Scan for the cell matching the given text and deliver its [X, Y] coordinate at center. 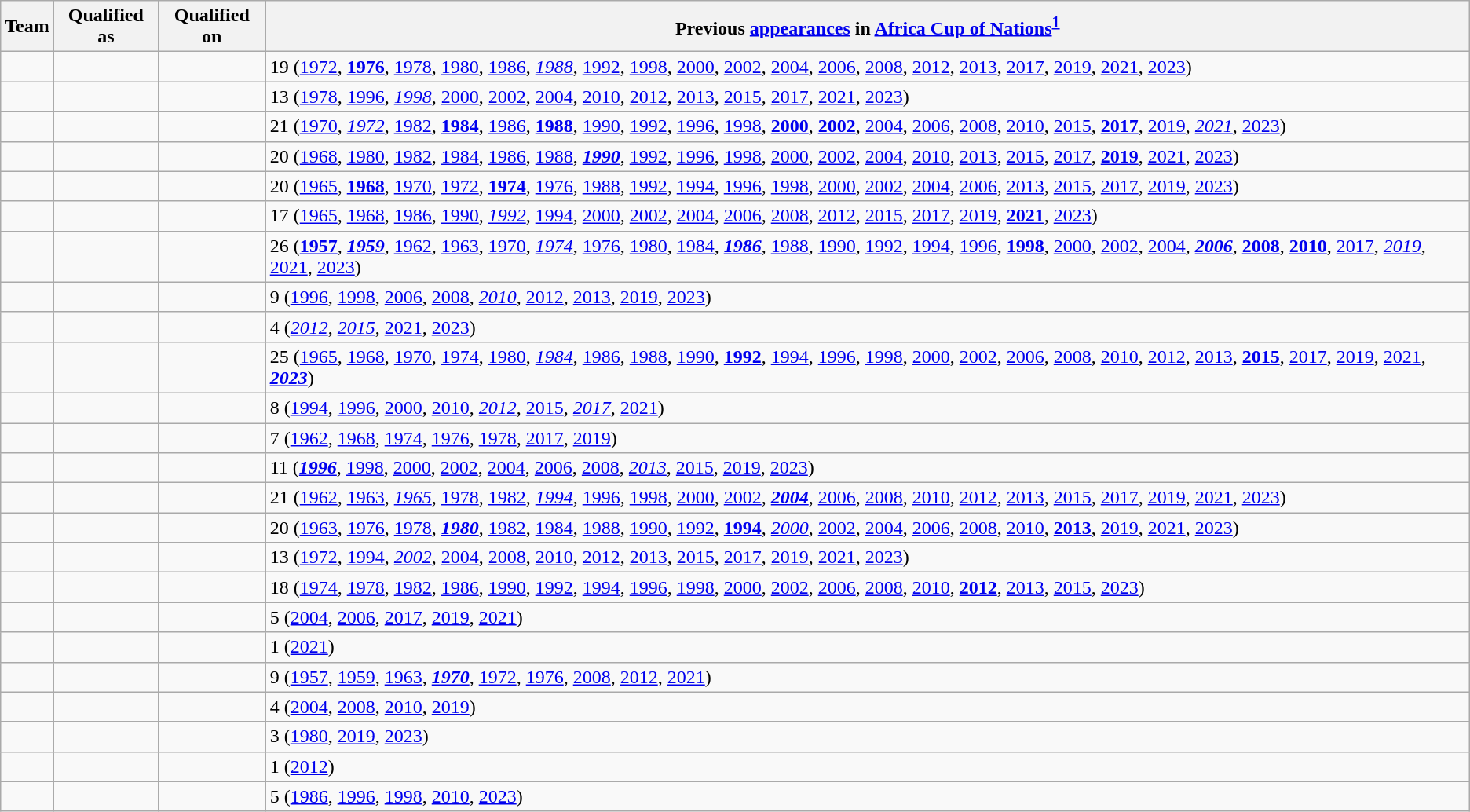
13 (1978, 1996, 1998, 2000, 2002, 2004, 2010, 2012, 2013, 2015, 2017, 2021, 2023) [867, 97]
7 (1962, 1968, 1974, 1976, 1978, 2017, 2019) [867, 437]
5 (2004, 2006, 2017, 2019, 2021) [867, 617]
9 (1957, 1959, 1963, 1970, 1972, 1976, 2008, 2012, 2021) [867, 677]
5 (1986, 1996, 1998, 2010, 2023) [867, 796]
20 (1968, 1980, 1982, 1984, 1986, 1988, 1990, 1992, 1996, 1998, 2000, 2002, 2004, 2010, 2013, 2015, 2017, 2019, 2021, 2023) [867, 156]
9 (1996, 1998, 2006, 2008, 2010, 2012, 2013, 2019, 2023) [867, 297]
11 (1996, 1998, 2000, 2002, 2004, 2006, 2008, 2013, 2015, 2019, 2023) [867, 468]
18 (1974, 1978, 1982, 1986, 1990, 1992, 1994, 1996, 1998, 2000, 2002, 2006, 2008, 2010, 2012, 2013, 2015, 2023) [867, 587]
4 (2004, 2008, 2010, 2019) [867, 707]
Qualified as [105, 27]
Team [27, 27]
17 (1965, 1968, 1986, 1990, 1992, 1994, 2000, 2002, 2004, 2006, 2008, 2012, 2015, 2017, 2019, 2021, 2023) [867, 216]
13 (1972, 1994, 2002, 2004, 2008, 2010, 2012, 2013, 2015, 2017, 2019, 2021, 2023) [867, 558]
19 (1972, 1976, 1978, 1980, 1986, 1988, 1992, 1998, 2000, 2002, 2004, 2006, 2008, 2012, 2013, 2017, 2019, 2021, 2023) [867, 67]
20 (1963, 1976, 1978, 1980, 1982, 1984, 1988, 1990, 1992, 1994, 2000, 2002, 2004, 2006, 2008, 2010, 2013, 2019, 2021, 2023) [867, 528]
4 (2012, 2015, 2021, 2023) [867, 327]
3 (1980, 2019, 2023) [867, 737]
Previous appearances in Africa Cup of Nations1 [867, 27]
21 (1962, 1963, 1965, 1978, 1982, 1994, 1996, 1998, 2000, 2002, 2004, 2006, 2008, 2010, 2012, 2013, 2015, 2017, 2019, 2021, 2023) [867, 498]
1 (2021) [867, 647]
Qualified on [212, 27]
8 (1994, 1996, 2000, 2010, 2012, 2015, 2017, 2021) [867, 408]
20 (1965, 1968, 1970, 1972, 1974, 1976, 1988, 1992, 1994, 1996, 1998, 2000, 2002, 2004, 2006, 2013, 2015, 2017, 2019, 2023) [867, 186]
21 (1970, 1972, 1982, 1984, 1986, 1988, 1990, 1992, 1996, 1998, 2000, 2002, 2004, 2006, 2008, 2010, 2015, 2017, 2019, 2021, 2023) [867, 126]
1 (2012) [867, 766]
